Return (x, y) of the center of cell containing provided text 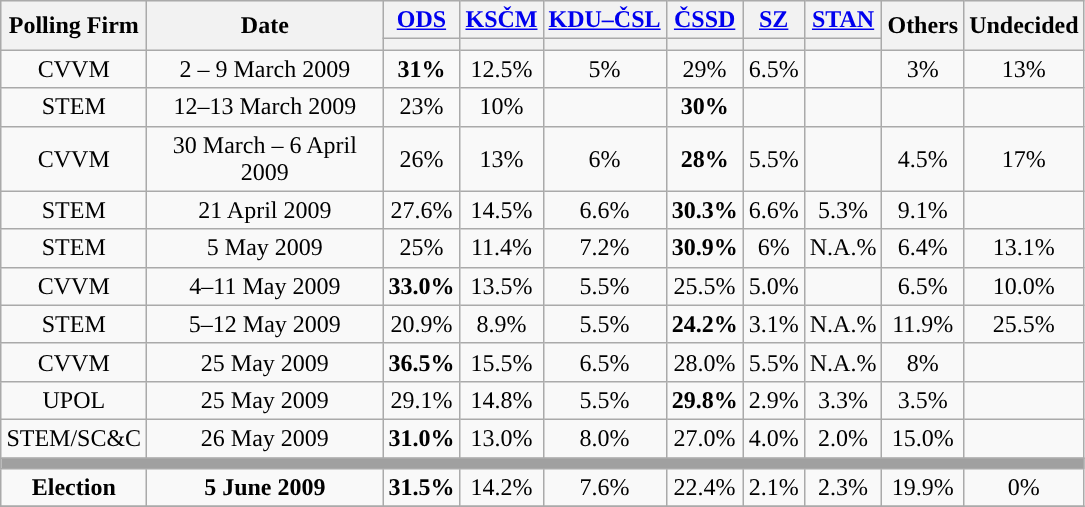
27.0% (704, 438)
28.0% (704, 362)
15.0% (923, 438)
2.9% (774, 400)
2.0% (843, 438)
5.0% (774, 286)
30 March – 6 April 2009 (265, 158)
4.0% (774, 438)
17% (1024, 158)
28% (704, 158)
3.3% (843, 400)
33.0% (422, 286)
10.0% (1024, 286)
3% (923, 69)
8% (923, 362)
ČSSD (704, 20)
13.0% (502, 438)
3.5% (923, 400)
6.4% (923, 248)
30.9% (704, 248)
11.4% (502, 248)
24.2% (704, 324)
4–11 May 2009 (265, 286)
30% (704, 107)
12.5% (502, 69)
2.3% (843, 488)
29.8% (704, 400)
8.0% (604, 438)
KSČM (502, 20)
11.9% (923, 324)
SZ (774, 20)
9.1% (923, 210)
31.0% (422, 438)
Undecided (1024, 26)
8.9% (502, 324)
31% (422, 69)
STEM/SC&C (74, 438)
4.5% (923, 158)
22.4% (704, 488)
15.5% (502, 362)
12–13 March 2009 (265, 107)
3.1% (774, 324)
Others (923, 26)
5 May 2009 (265, 248)
14.2% (502, 488)
10% (502, 107)
26% (422, 158)
13.1% (1024, 248)
5–12 May 2009 (265, 324)
26 May 2009 (265, 438)
2 – 9 March 2009 (265, 69)
36.5% (422, 362)
14.8% (502, 400)
31.5% (422, 488)
Polling Firm (74, 26)
STAN (843, 20)
23% (422, 107)
19.9% (923, 488)
5% (604, 69)
Date (265, 26)
Election (74, 488)
13.5% (502, 286)
29.1% (422, 400)
KDU–ČSL (604, 20)
5 June 2009 (265, 488)
2.1% (774, 488)
27.6% (422, 210)
30.3% (704, 210)
14.5% (502, 210)
7.2% (604, 248)
ODS (422, 20)
21 April 2009 (265, 210)
25% (422, 248)
UPOL (74, 400)
29% (704, 69)
20.9% (422, 324)
5.3% (843, 210)
0% (1024, 488)
7.6% (604, 488)
